Find where the given text appears and provide that cell's center as [X, Y] coordinate. 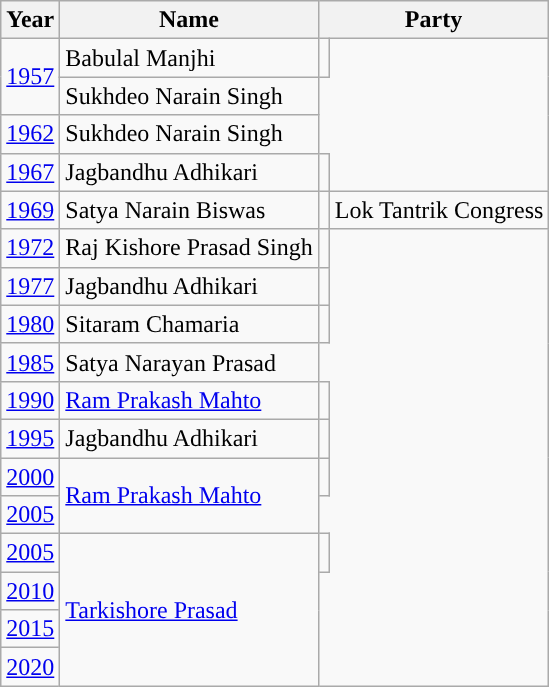
Babulal Manjhi [189, 58]
Satya Narayan Prasad [189, 362]
Year [30, 20]
2015 [30, 629]
1962 [30, 134]
1995 [30, 438]
2000 [30, 477]
1972 [30, 248]
1957 [30, 77]
Raj Kishore Prasad Singh [189, 248]
Satya Narain Biswas [189, 210]
Lok Tantrik Congress [439, 210]
1985 [30, 362]
1969 [30, 210]
Sitaram Chamaria [189, 324]
2020 [30, 667]
1980 [30, 324]
Name [189, 20]
1977 [30, 286]
Party [434, 20]
2010 [30, 591]
1990 [30, 400]
Tarkishore Prasad [189, 610]
1967 [30, 172]
